Provide the [X, Y] coordinate of the cell's center where the given text is located.  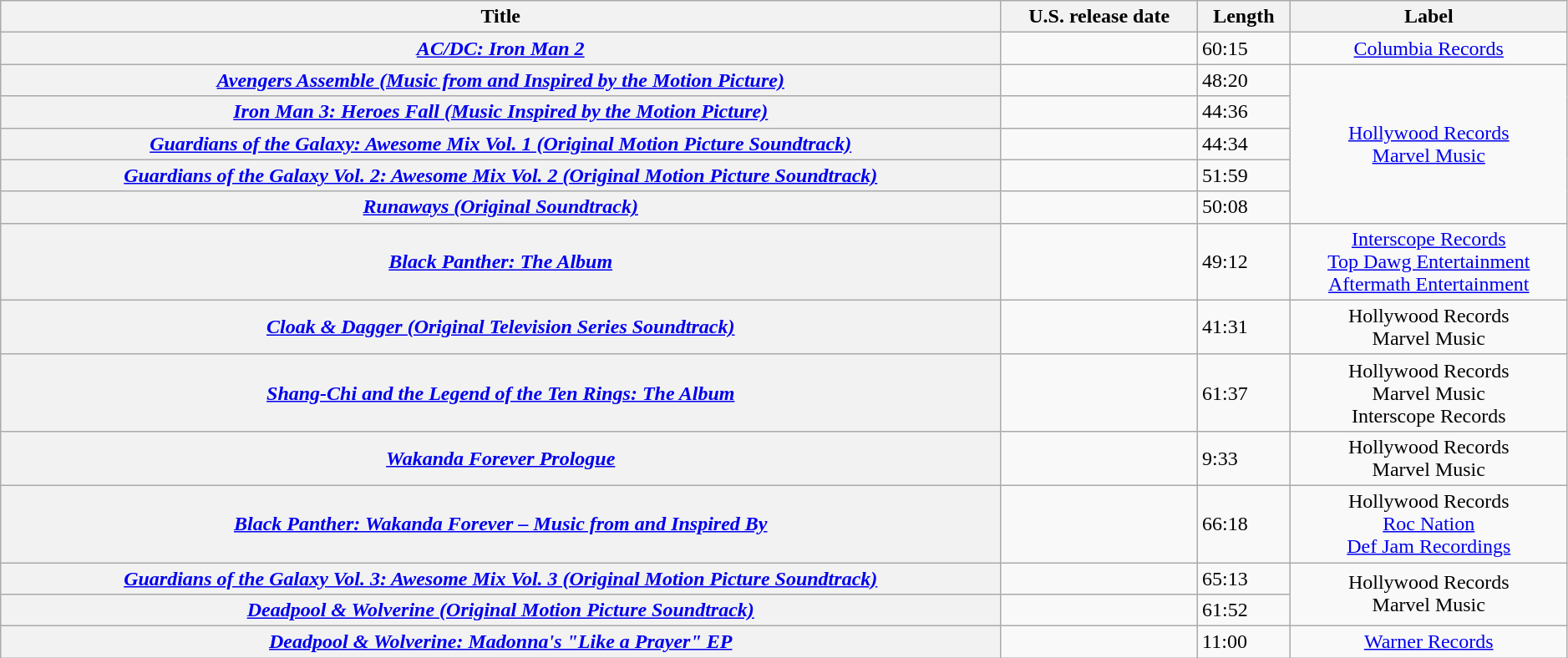
50:08 [1245, 207]
48:20 [1245, 80]
66:18 [1245, 524]
Black Panther: The Album [501, 261]
Hollywood RecordsRoc NationDef Jam Recordings [1428, 524]
Label [1428, 17]
Guardians of the Galaxy Vol. 2: Awesome Mix Vol. 2 (Original Motion Picture Soundtrack) [501, 175]
61:52 [1245, 610]
Deadpool & Wolverine: Madonna's "Like a Prayer" EP [501, 642]
Deadpool & Wolverine (Original Motion Picture Soundtrack) [501, 610]
61:37 [1245, 392]
Wakanda Forever Prologue [501, 458]
Columbia Records [1428, 48]
Runaways (Original Soundtrack) [501, 207]
44:34 [1245, 144]
11:00 [1245, 642]
AC/DC: Iron Man 2 [501, 48]
51:59 [1245, 175]
U.S. release date [1099, 17]
Iron Man 3: Heroes Fall (Music Inspired by the Motion Picture) [501, 112]
9:33 [1245, 458]
49:12 [1245, 261]
Hollywood RecordsMarvel MusicInterscope Records [1428, 392]
Cloak & Dagger (Original Television Series Soundtrack) [501, 327]
Guardians of the Galaxy Vol. 3: Awesome Mix Vol. 3 (Original Motion Picture Soundtrack) [501, 579]
Warner Records [1428, 642]
Black Panther: Wakanda Forever – Music from and Inspired By [501, 524]
65:13 [1245, 579]
Guardians of the Galaxy: Awesome Mix Vol. 1 (Original Motion Picture Soundtrack) [501, 144]
44:36 [1245, 112]
Title [501, 17]
Interscope RecordsTop Dawg EntertainmentAftermath Entertainment [1428, 261]
Shang-Chi and the Legend of the Ten Rings: The Album [501, 392]
60:15 [1245, 48]
Avengers Assemble (Music from and Inspired by the Motion Picture) [501, 80]
41:31 [1245, 327]
Length [1245, 17]
